Detect which cell encompasses the target text, then output its [X, Y] center coordinate. 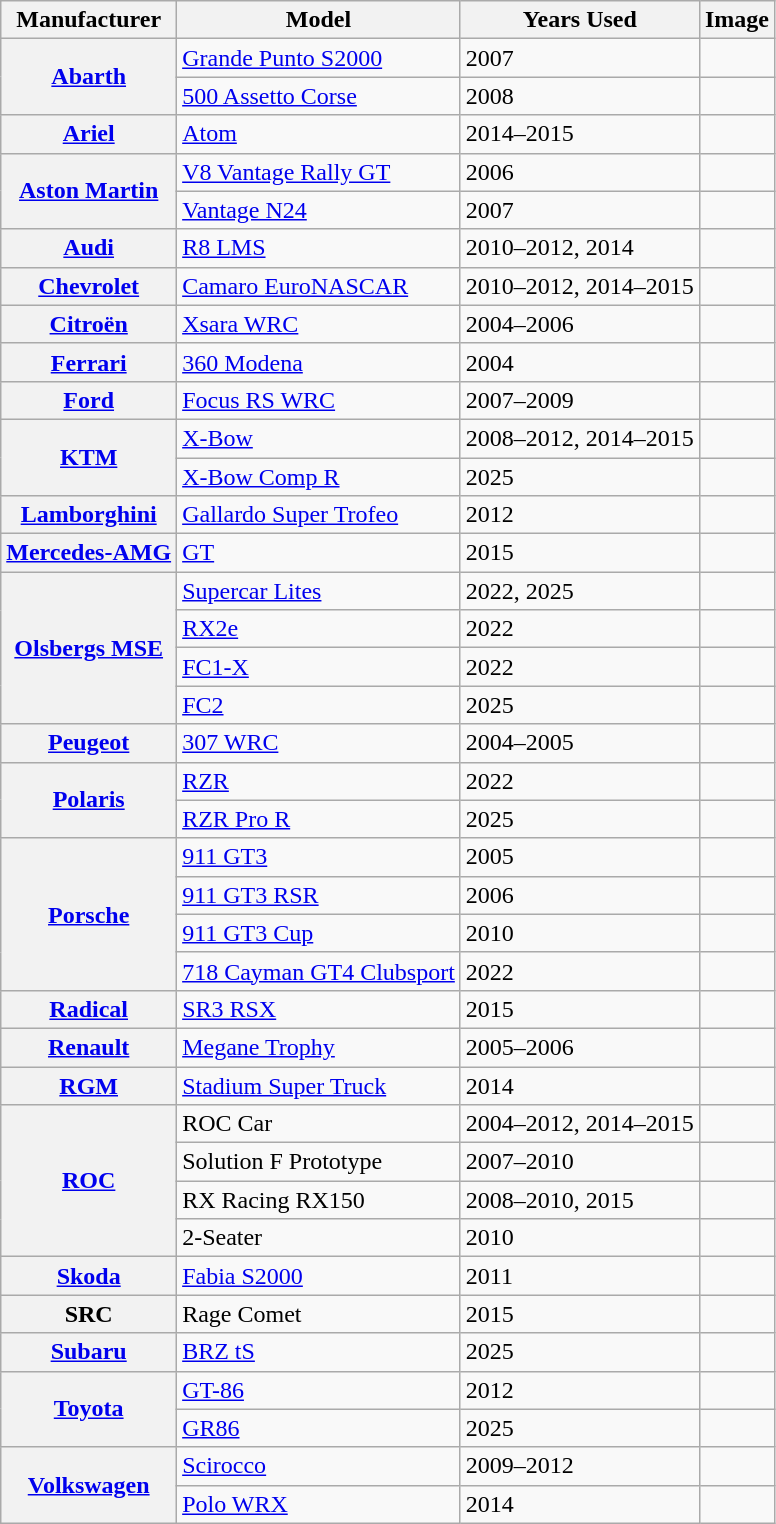
Years Used [580, 20]
Grande Punto S2000 [319, 58]
2010–2012, 2014–2015 [580, 286]
ROC Car [319, 1124]
Aston Martin [89, 191]
500 Assetto Corse [319, 96]
Polo WRX [319, 1504]
Camaro EuroNASCAR [319, 286]
KTM [89, 457]
RX Racing RX150 [319, 1200]
2007–2009 [580, 400]
GT [319, 553]
GT-86 [319, 1390]
Focus RS WRC [319, 400]
2004–2006 [580, 324]
Ferrari [89, 362]
Polaris [89, 800]
Renault [89, 1047]
Manufacturer [89, 20]
Scirocco [319, 1466]
RZR Pro R [319, 819]
GR86 [319, 1428]
Vantage N24 [319, 210]
2008–2012, 2014–2015 [580, 438]
Megane Trophy [319, 1047]
Xsara WRC [319, 324]
Atom [319, 134]
2008 [580, 96]
2014–2015 [580, 134]
RX2e [319, 629]
RGM [89, 1085]
Model [319, 20]
V8 Vantage Rally GT [319, 172]
Supercar Lites [319, 591]
SR3 RSX [319, 1009]
RZR [319, 781]
X-Bow [319, 438]
911 GT3 Cup [319, 933]
718 Cayman GT4 Clubsport [319, 971]
Mercedes-AMG [89, 553]
Ariel [89, 134]
Image [736, 20]
Stadium Super Truck [319, 1085]
911 GT3 RSR [319, 895]
2010–2012, 2014 [580, 248]
Citroën [89, 324]
SRC [89, 1314]
360 Modena [319, 362]
2011 [580, 1276]
Fabia S2000 [319, 1276]
307 WRC [319, 743]
Audi [89, 248]
2004–2012, 2014–2015 [580, 1124]
Toyota [89, 1409]
Porsche [89, 914]
Solution F Prototype [319, 1162]
2008–2010, 2015 [580, 1200]
2005 [580, 857]
Volkswagen [89, 1485]
Chevrolet [89, 286]
Peugeot [89, 743]
Skoda [89, 1276]
2005–2006 [580, 1047]
X-Bow Comp R [319, 477]
Gallardo Super Trofeo [319, 515]
Olsbergs MSE [89, 648]
Rage Comet [319, 1314]
FC2 [319, 705]
Lamborghini [89, 515]
ROC [89, 1181]
FC1-X [319, 667]
2022, 2025 [580, 591]
Radical [89, 1009]
2-Seater [319, 1238]
2004–2005 [580, 743]
BRZ tS [319, 1352]
2004 [580, 362]
Abarth [89, 77]
R8 LMS [319, 248]
2009–2012 [580, 1466]
Ford [89, 400]
2007–2010 [580, 1162]
911 GT3 [319, 857]
Subaru [89, 1352]
